For the text-containing cell, return its midpoint in [X, Y] coordinate format. 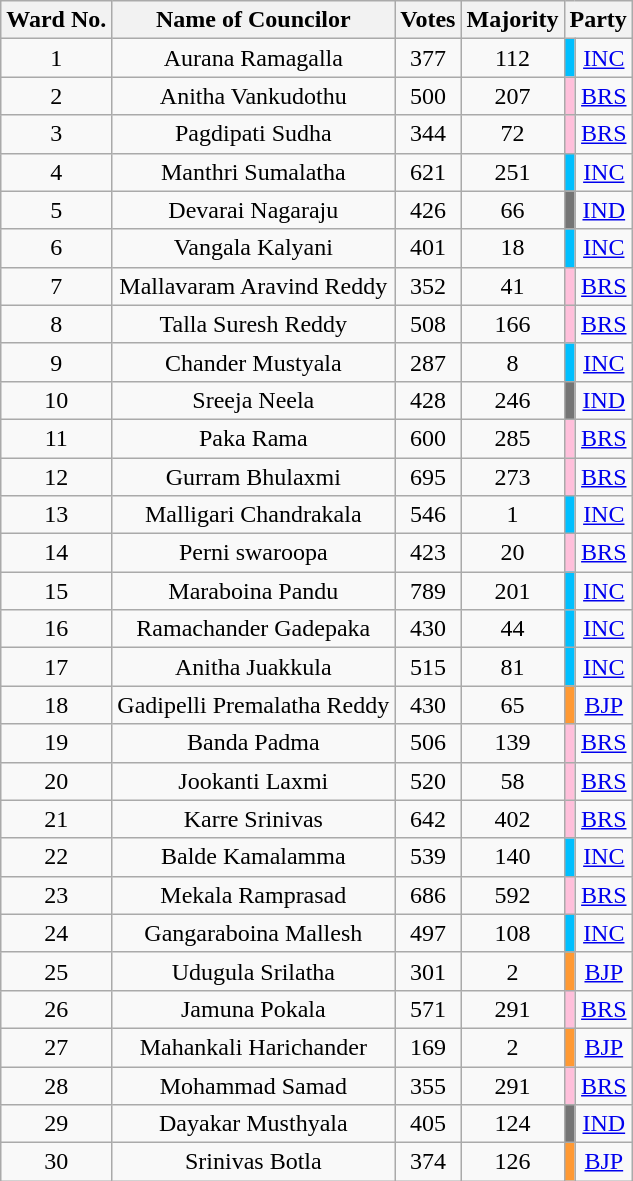
287 [428, 362]
600 [428, 438]
273 [512, 477]
Srinivas Botla [254, 1162]
428 [428, 400]
789 [428, 591]
506 [428, 743]
Votes [428, 20]
Mekala Ramprasad [254, 895]
539 [428, 857]
352 [428, 286]
10 [56, 400]
17 [56, 667]
81 [512, 667]
7 [56, 286]
5 [56, 210]
426 [428, 210]
Gurram Bhulaxmi [254, 477]
140 [512, 857]
Paka Rama [254, 438]
344 [428, 134]
Perni swaroopa [254, 553]
405 [428, 1124]
571 [428, 1009]
Vangala Kalyani [254, 248]
29 [56, 1124]
26 [56, 1009]
21 [56, 819]
16 [56, 629]
28 [56, 1085]
Udugula Srilatha [254, 971]
112 [512, 58]
Anitha Vankudothu [254, 96]
Mallavaram Aravind Reddy [254, 286]
Balde Kamalamma [254, 857]
Jamuna Pokala [254, 1009]
515 [428, 667]
285 [512, 438]
374 [428, 1162]
377 [428, 58]
Maraboina Pandu [254, 591]
166 [512, 324]
Mohammad Samad [254, 1085]
Gadipelli Premalatha Reddy [254, 705]
15 [56, 591]
246 [512, 400]
508 [428, 324]
Sreeja Neela [254, 400]
251 [512, 172]
Manthri Sumalatha [254, 172]
12 [56, 477]
Pagdipati Sudha [254, 134]
Party [598, 20]
3 [56, 134]
695 [428, 477]
Chander Mustyala [254, 362]
Name of Councilor [254, 20]
Talla Suresh Reddy [254, 324]
Malligari Chandrakala [254, 515]
4 [56, 172]
139 [512, 743]
65 [512, 705]
58 [512, 781]
41 [512, 286]
592 [512, 895]
Devarai Nagaraju [254, 210]
44 [512, 629]
Mahankali Harichander [254, 1047]
301 [428, 971]
Jookanti Laxmi [254, 781]
201 [512, 591]
497 [428, 933]
124 [512, 1124]
401 [428, 248]
126 [512, 1162]
Anitha Juakkula [254, 667]
520 [428, 781]
Dayakar Musthyala [254, 1124]
621 [428, 172]
13 [56, 515]
23 [56, 895]
355 [428, 1085]
Ward No. [56, 20]
Banda Padma [254, 743]
24 [56, 933]
169 [428, 1047]
6 [56, 248]
19 [56, 743]
Aurana Ramagalla [254, 58]
14 [56, 553]
11 [56, 438]
66 [512, 210]
108 [512, 933]
30 [56, 1162]
423 [428, 553]
27 [56, 1047]
500 [428, 96]
9 [56, 362]
686 [428, 895]
72 [512, 134]
25 [56, 971]
402 [512, 819]
22 [56, 857]
207 [512, 96]
Gangaraboina Mallesh [254, 933]
546 [428, 515]
Majority [512, 20]
642 [428, 819]
Ramachander Gadepaka [254, 629]
Karre Srinivas [254, 819]
